From the cell containing the given text, extract its center point as [x, y] coordinate. 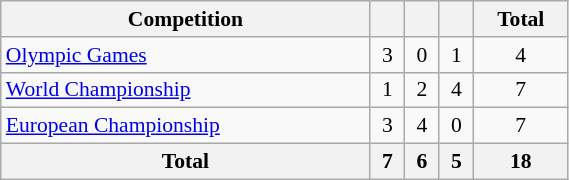
2 [422, 90]
European Championship [186, 126]
6 [422, 162]
18 [521, 162]
World Championship [186, 90]
Olympic Games [186, 55]
Competition [186, 19]
5 [456, 162]
